Extract the (X, Y) coordinate from the center of the cell holding the provided text.  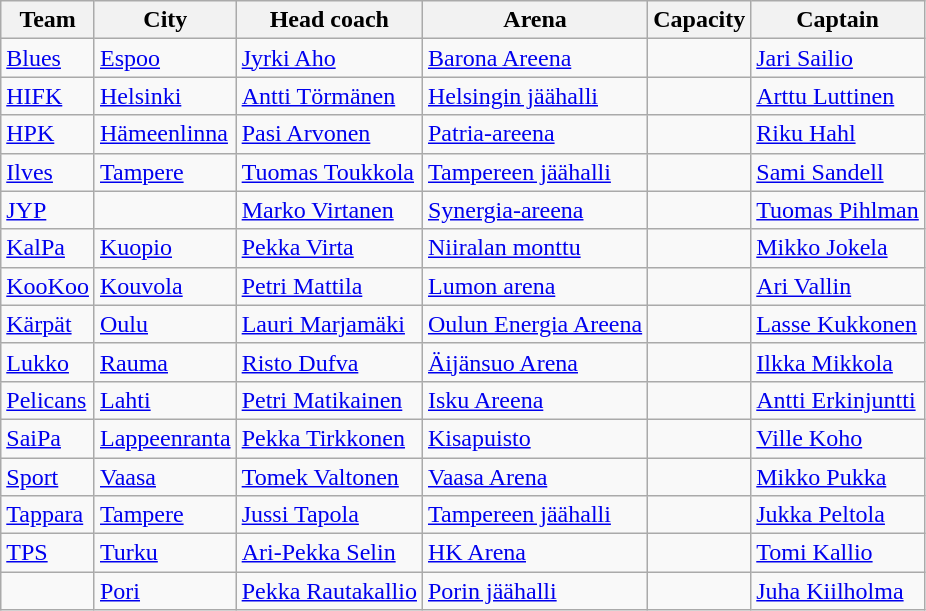
Mikko Jokela (838, 248)
Oulun Energia Areena (534, 324)
Jussi Tapola (329, 515)
Oulu (165, 324)
Pekka Rautakallio (329, 591)
Helsingin jäähalli (534, 96)
Pekka Virta (329, 248)
Tomek Valtonen (329, 477)
Kärpät (48, 324)
Lappeenranta (165, 438)
Juha Kiilholma (838, 591)
Tappara (48, 515)
Kuopio (165, 248)
Petri Mattila (329, 286)
Head coach (329, 20)
Pelicans (48, 400)
Ari Vallin (838, 286)
JYP (48, 210)
Pori (165, 591)
Kouvola (165, 286)
KalPa (48, 248)
Lasse Kukkonen (838, 324)
Riku Hahl (838, 134)
Patria-areena (534, 134)
HIFK (48, 96)
KooKoo (48, 286)
Barona Areena (534, 58)
Petri Matikainen (329, 400)
Pasi Arvonen (329, 134)
SaiPa (48, 438)
HPK (48, 134)
Lauri Marjamäki (329, 324)
Helsinki (165, 96)
Risto Dufva (329, 362)
Arttu Luttinen (838, 96)
Hämeenlinna (165, 134)
Porin jäähalli (534, 591)
Vaasa Arena (534, 477)
Rauma (165, 362)
Jukka Peltola (838, 515)
Lahti (165, 400)
Team (48, 20)
Sport (48, 477)
Tuomas Pihlman (838, 210)
Ilves (48, 172)
Ari-Pekka Selin (329, 553)
Arena (534, 20)
City (165, 20)
Tomi Kallio (838, 553)
Turku (165, 553)
Mikko Pukka (838, 477)
Jyrki Aho (329, 58)
Vaasa (165, 477)
Antti Törmänen (329, 96)
Synergia-areena (534, 210)
Marko Virtanen (329, 210)
Espoo (165, 58)
Lumon arena (534, 286)
Ilkka Mikkola (838, 362)
Lukko (48, 362)
Antti Erkinjuntti (838, 400)
TPS (48, 553)
Ville Koho (838, 438)
Niiralan monttu (534, 248)
Tuomas Toukkola (329, 172)
Sami Sandell (838, 172)
Kisapuisto (534, 438)
Pekka Tirkkonen (329, 438)
Captain (838, 20)
Äijänsuo Arena (534, 362)
Isku Areena (534, 400)
HK Arena (534, 553)
Jari Sailio (838, 58)
Capacity (700, 20)
Blues (48, 58)
